For the text-containing cell, return its midpoint in [x, y] coordinate format. 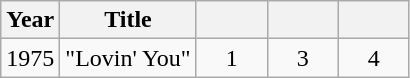
Year [30, 20]
3 [302, 58]
1975 [30, 58]
1 [232, 58]
4 [374, 58]
"Lovin' You" [128, 58]
Title [128, 20]
